Capture the cell that displays the provided text and extract its (x, y) central coordinate. 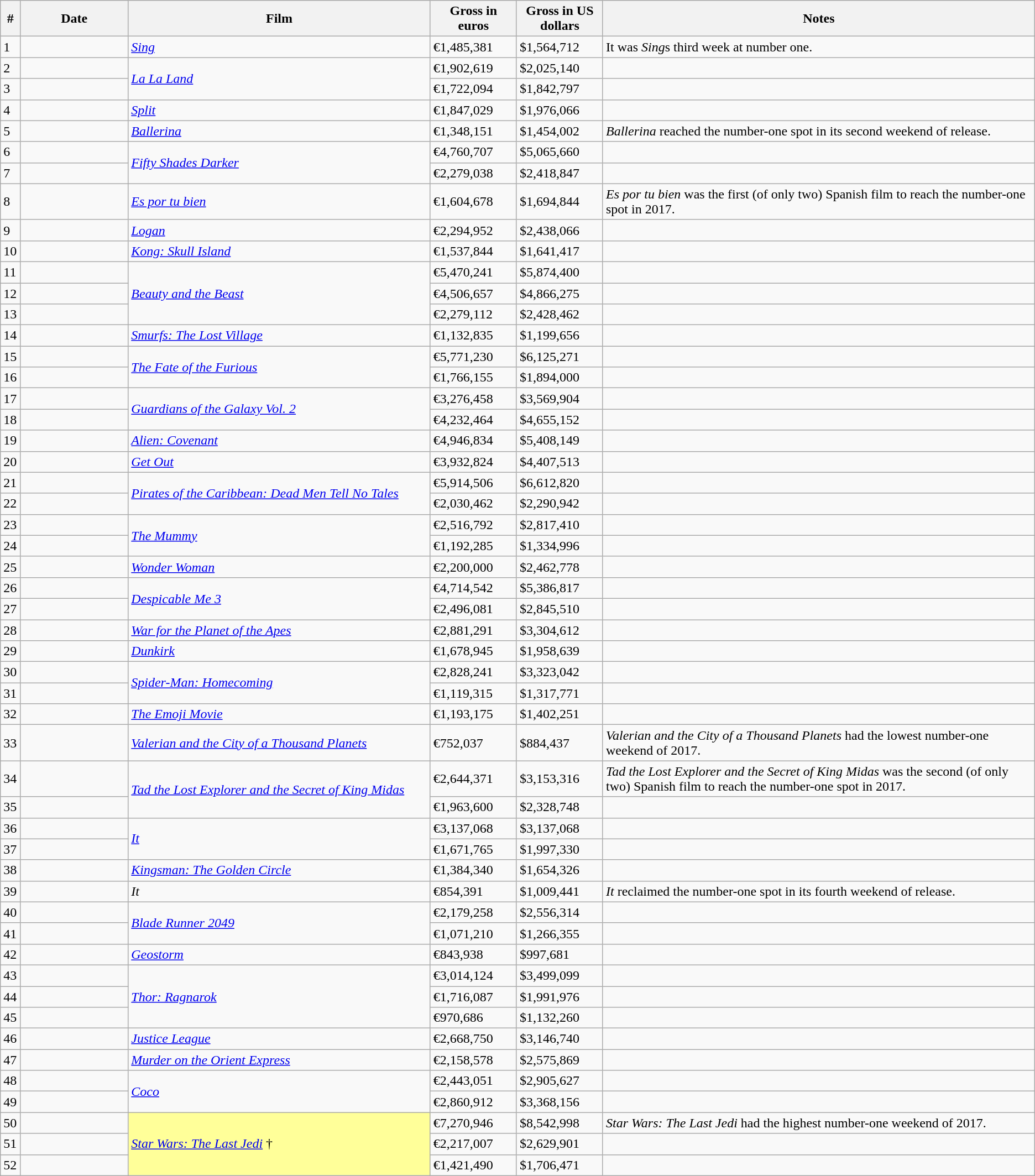
Coco (279, 1091)
Es por tu bien was the first (of only two) Spanish film to reach the number-one spot in 2017. (818, 201)
La La Land (279, 79)
€2,443,051 (473, 1081)
€3,276,458 (473, 399)
Get Out (279, 462)
€1,485,381 (473, 47)
15 (11, 357)
€1,132,835 (473, 336)
14 (11, 336)
€1,421,490 (473, 1165)
34 (11, 778)
Fifty Shades Darker (279, 163)
$3,304,612 (560, 630)
€2,030,462 (473, 504)
31 (11, 693)
€1,671,765 (473, 849)
€752,037 (473, 743)
$1,958,639 (560, 651)
$2,556,314 (560, 912)
Beauty and the Beast (279, 293)
35 (11, 807)
$5,408,149 (560, 441)
The Mummy (279, 535)
€4,760,707 (473, 152)
$1,317,771 (560, 693)
Dunkirk (279, 651)
40 (11, 912)
$8,542,998 (560, 1123)
17 (11, 399)
# (11, 19)
Blade Runner 2049 (279, 923)
5 (11, 131)
Tad the Lost Explorer and the Secret of King Midas was the second (of only two) Spanish film to reach the number-one spot in 2017. (818, 778)
€854,391 (473, 891)
$1,997,330 (560, 849)
26 (11, 588)
16 (11, 378)
Split (279, 110)
12 (11, 294)
€2,279,112 (473, 315)
$2,290,942 (560, 504)
6 (11, 152)
24 (11, 546)
7 (11, 173)
10 (11, 251)
39 (11, 891)
38 (11, 870)
€2,496,081 (473, 609)
€1,537,844 (473, 251)
33 (11, 743)
27 (11, 609)
$2,575,869 (560, 1060)
$2,025,140 (560, 68)
Kingsman: The Golden Circle (279, 870)
Spider-Man: Homecoming (279, 683)
€1,071,210 (473, 933)
$1,706,471 (560, 1165)
Gross in US dollars (560, 19)
13 (11, 315)
36 (11, 828)
$1,334,996 (560, 546)
3 (11, 89)
$2,328,748 (560, 807)
$5,386,817 (560, 588)
€1,384,340 (473, 870)
$1,132,260 (560, 1018)
$1,694,844 (560, 201)
Date (74, 19)
22 (11, 504)
Ballerina reached the number-one spot in its second weekend of release. (818, 131)
51 (11, 1144)
€4,232,464 (473, 420)
$2,905,627 (560, 1081)
€2,644,371 (473, 778)
$1,454,002 (560, 131)
Logan (279, 230)
Es por tu bien (279, 201)
11 (11, 272)
$1,842,797 (560, 89)
€1,193,175 (473, 714)
23 (11, 525)
€1,722,094 (473, 89)
$2,817,410 (560, 525)
€1,902,619 (473, 68)
44 (11, 997)
$6,125,271 (560, 357)
Geostorm (279, 954)
The Emoji Movie (279, 714)
€4,506,657 (473, 294)
25 (11, 567)
$1,894,000 (560, 378)
9 (11, 230)
$3,569,904 (560, 399)
$1,402,251 (560, 714)
Gross in euros (473, 19)
$3,137,068 (560, 828)
€4,714,542 (473, 588)
$3,368,156 (560, 1102)
€970,686 (473, 1018)
$884,437 (560, 743)
46 (11, 1039)
$1,199,656 (560, 336)
$2,418,847 (560, 173)
Alien: Covenant (279, 441)
$5,065,660 (560, 152)
It was Sings third week at number one. (818, 47)
20 (11, 462)
$2,462,778 (560, 567)
47 (11, 1060)
Kong: Skull Island (279, 251)
43 (11, 975)
1 (11, 47)
€2,516,792 (473, 525)
$3,153,316 (560, 778)
28 (11, 630)
€1,766,155 (473, 378)
Valerian and the City of a Thousand Planets (279, 743)
$997,681 (560, 954)
Tad the Lost Explorer and the Secret of King Midas (279, 790)
€2,881,291 (473, 630)
2 (11, 68)
It reclaimed the number-one spot in its fourth weekend of release. (818, 891)
Despicable Me 3 (279, 598)
€2,179,258 (473, 912)
Valerian and the City of a Thousand Planets had the lowest number-one weekend of 2017. (818, 743)
€5,771,230 (473, 357)
$4,866,275 (560, 294)
49 (11, 1102)
€2,200,000 (473, 567)
€2,279,038 (473, 173)
$2,438,066 (560, 230)
50 (11, 1123)
$6,612,820 (560, 483)
€843,938 (473, 954)
8 (11, 201)
Notes (818, 19)
€5,470,241 (473, 272)
$1,009,441 (560, 891)
€1,678,945 (473, 651)
52 (11, 1165)
$3,323,042 (560, 672)
$5,874,400 (560, 272)
€1,604,678 (473, 201)
$1,266,355 (560, 933)
€1,192,285 (473, 546)
$1,991,976 (560, 997)
€3,014,124 (473, 975)
Smurfs: The Lost Village (279, 336)
€2,217,007 (473, 1144)
€4,946,834 (473, 441)
19 (11, 441)
Thor: Ragnarok (279, 996)
42 (11, 954)
War for the Planet of the Apes (279, 630)
€1,963,600 (473, 807)
$4,407,513 (560, 462)
€2,860,912 (473, 1102)
Pirates of the Caribbean: Dead Men Tell No Tales (279, 493)
Justice League (279, 1039)
48 (11, 1081)
18 (11, 420)
$1,654,326 (560, 870)
€3,137,068 (473, 828)
$1,976,066 (560, 110)
Ballerina (279, 131)
$1,641,417 (560, 251)
€1,348,151 (473, 131)
€3,932,824 (473, 462)
Murder on the Orient Express (279, 1060)
29 (11, 651)
€1,847,029 (473, 110)
€1,119,315 (473, 693)
32 (11, 714)
37 (11, 849)
€7,270,946 (473, 1123)
$2,428,462 (560, 315)
$1,564,712 (560, 47)
The Fate of the Furious (279, 367)
€2,828,241 (473, 672)
Sing (279, 47)
41 (11, 933)
Wonder Woman (279, 567)
4 (11, 110)
Film (279, 19)
€2,668,750 (473, 1039)
Guardians of the Galaxy Vol. 2 (279, 409)
€2,158,578 (473, 1060)
$2,845,510 (560, 609)
$3,146,740 (560, 1039)
$4,655,152 (560, 420)
45 (11, 1018)
30 (11, 672)
Star Wars: The Last Jedi † (279, 1144)
€5,914,506 (473, 483)
21 (11, 483)
Star Wars: The Last Jedi had the highest number-one weekend of 2017. (818, 1123)
€1,716,087 (473, 997)
$2,629,901 (560, 1144)
€2,294,952 (473, 230)
$3,499,099 (560, 975)
